For the text-containing cell, return its midpoint in (X, Y) coordinate format. 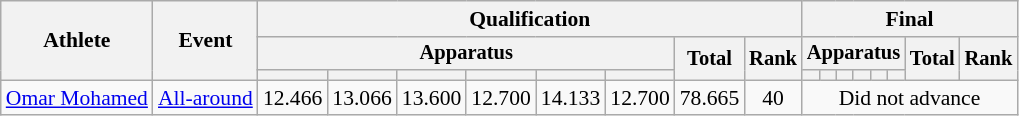
Did not advance (910, 98)
All-around (206, 98)
14.133 (570, 98)
Athlete (77, 40)
Qualification (530, 19)
Event (206, 40)
78.665 (710, 98)
13.066 (362, 98)
40 (773, 98)
Omar Mohamed (77, 98)
12.466 (292, 98)
13.600 (432, 98)
Final (910, 19)
